Scan for the cell matching the given text and deliver its [x, y] coordinate at center. 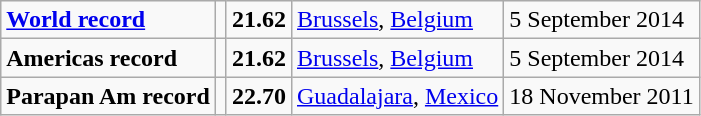
Guadalajara, Mexico [397, 96]
22.70 [258, 96]
18 November 2011 [602, 96]
Americas record [108, 58]
World record [108, 20]
Parapan Am record [108, 96]
